Return [X, Y] of the center of cell containing provided text 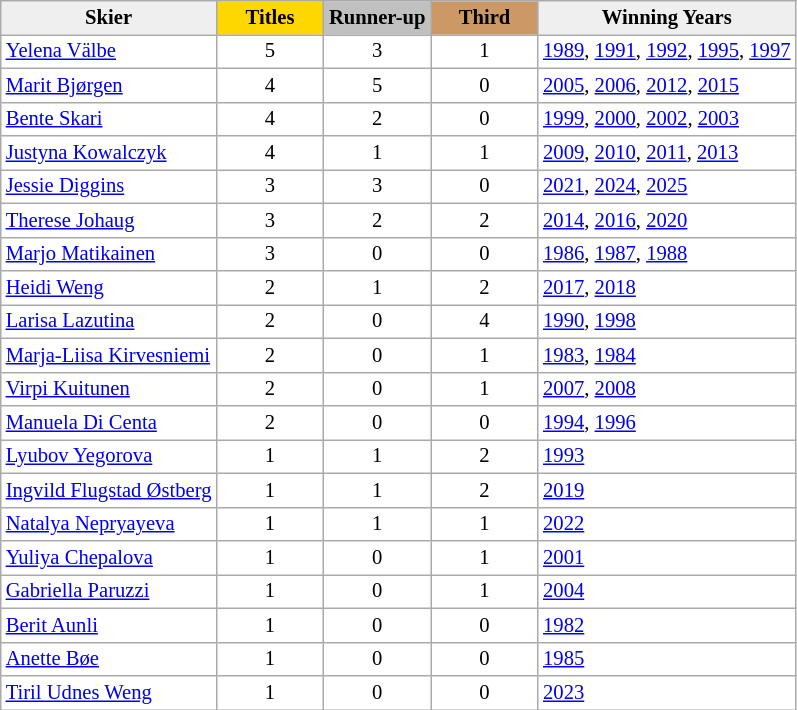
Marit Bjørgen [109, 85]
2022 [666, 524]
Gabriella Paruzzi [109, 591]
Yuliya Chepalova [109, 557]
1994, 1996 [666, 423]
2023 [666, 693]
1983, 1984 [666, 355]
1985 [666, 659]
2019 [666, 490]
2001 [666, 557]
2005, 2006, 2012, 2015 [666, 85]
Heidi Weng [109, 287]
Yelena Välbe [109, 51]
2009, 2010, 2011, 2013 [666, 153]
1986, 1987, 1988 [666, 254]
Anette Bøe [109, 659]
Skier [109, 17]
Manuela Di Centa [109, 423]
1982 [666, 625]
Virpi Kuitunen [109, 389]
Marjo Matikainen [109, 254]
Tiril Udnes Weng [109, 693]
Justyna Kowalczyk [109, 153]
2021, 2024, 2025 [666, 186]
2004 [666, 591]
Natalya Nepryayeva [109, 524]
Larisa Lazutina [109, 321]
2007, 2008 [666, 389]
1993 [666, 456]
Runner-up [378, 17]
1989, 1991, 1992, 1995, 1997 [666, 51]
2017, 2018 [666, 287]
1999, 2000, 2002, 2003 [666, 119]
2014, 2016, 2020 [666, 220]
1990, 1998 [666, 321]
Ingvild Flugstad Østberg [109, 490]
Lyubov Yegorova [109, 456]
Bente Skari [109, 119]
Jessie Diggins [109, 186]
Therese Johaug [109, 220]
Winning Years [666, 17]
Berit Aunli [109, 625]
Third [484, 17]
Titles [270, 17]
Marja-Liisa Kirvesniemi [109, 355]
